Find where the given text appears and provide that cell's center as (X, Y) coordinate. 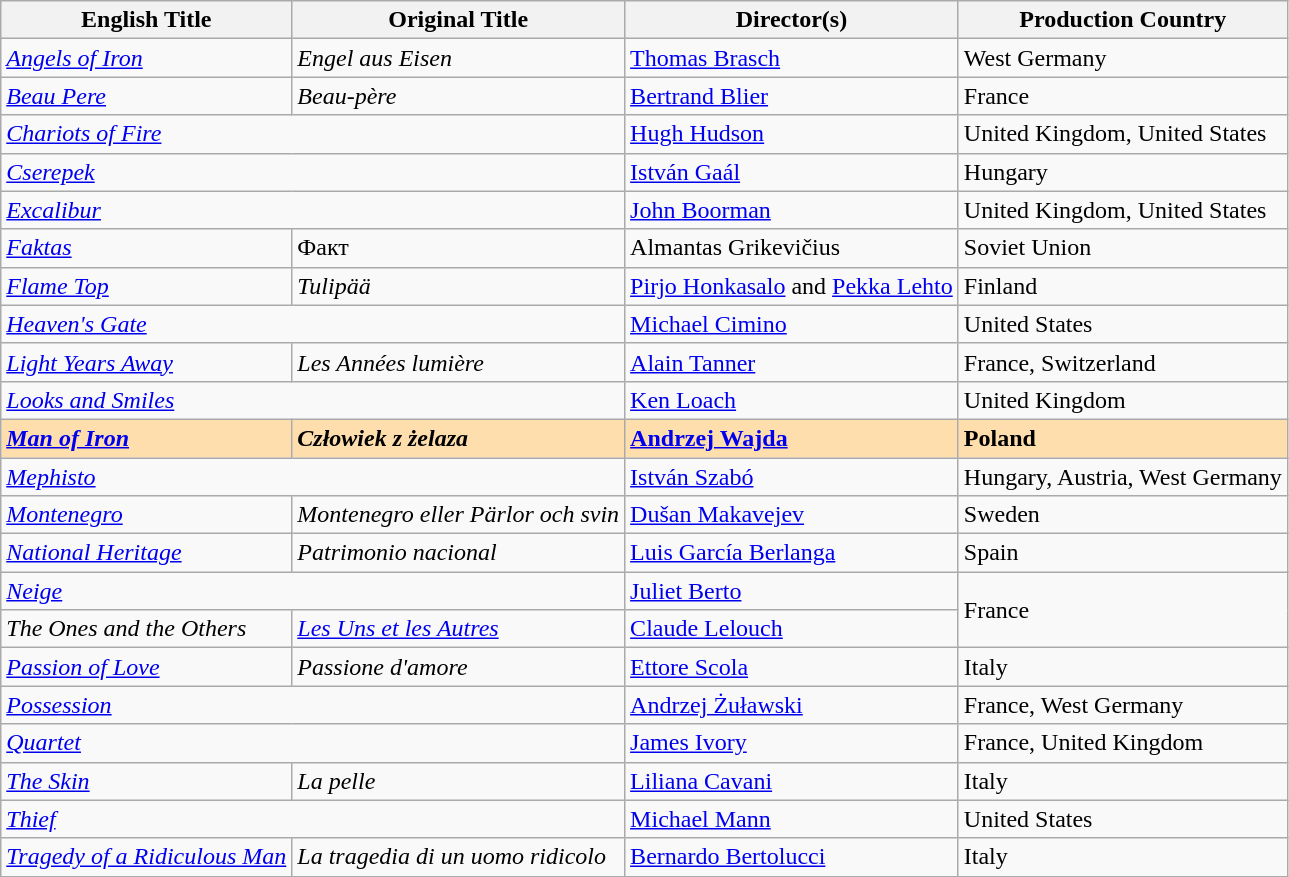
István Gaál (792, 172)
Juliet Berto (792, 591)
La tragedia di un uomo ridicolo (458, 857)
Michael Cimino (792, 324)
Bertrand Blier (792, 96)
Production Country (1122, 20)
Alain Tanner (792, 362)
Thief (313, 819)
Director(s) (792, 20)
Hugh Hudson (792, 134)
Spain (1122, 553)
Człowiek z żelaza (458, 438)
Les Uns et les Autres (458, 629)
Tragedy of a Ridiculous Man (146, 857)
Sweden (1122, 515)
Flame Top (146, 286)
Cserepek (313, 172)
Chariots of Fire (313, 134)
Possession (313, 705)
Luis García Berlanga (792, 553)
France, West Germany (1122, 705)
La pelle (458, 781)
United Kingdom (1122, 400)
Liliana Cavani (792, 781)
The Skin (146, 781)
Montenegro (146, 515)
Excalibur (313, 210)
Claude Lelouch (792, 629)
Beau-père (458, 96)
Beau Pere (146, 96)
Passione d'amore (458, 667)
Faktas (146, 248)
Les Années lumière (458, 362)
Soviet Union (1122, 248)
Angels of Iron (146, 58)
Poland (1122, 438)
Bernardo Bertolucci (792, 857)
Hungary, Austria, West Germany (1122, 477)
Michael Mann (792, 819)
Montenegro eller Pärlor och svin (458, 515)
Dušan Makavejev (792, 515)
Ettore Scola (792, 667)
National Heritage (146, 553)
Tulipää (458, 286)
Light Years Away (146, 362)
Thomas Brasch (792, 58)
Looks and Smiles (313, 400)
Almantas Grikevičius (792, 248)
John Boorman (792, 210)
Finland (1122, 286)
Andrzej Żuławski (792, 705)
Original Title (458, 20)
James Ivory (792, 743)
Passion of Love (146, 667)
Ken Loach (792, 400)
Andrzej Wajda (792, 438)
Heaven's Gate (313, 324)
English Title (146, 20)
France, United Kingdom (1122, 743)
West Germany (1122, 58)
Pirjo Honkasalo and Pekka Lehto (792, 286)
Man of Iron (146, 438)
Neige (313, 591)
Quartet (313, 743)
Факт (458, 248)
Hungary (1122, 172)
Engel aus Eisen (458, 58)
Mephisto (313, 477)
István Szabó (792, 477)
Patrimonio nacional (458, 553)
The Ones and the Others (146, 629)
France, Switzerland (1122, 362)
